Determine the [X, Y] coordinate at the center of the cell enclosing the given text.  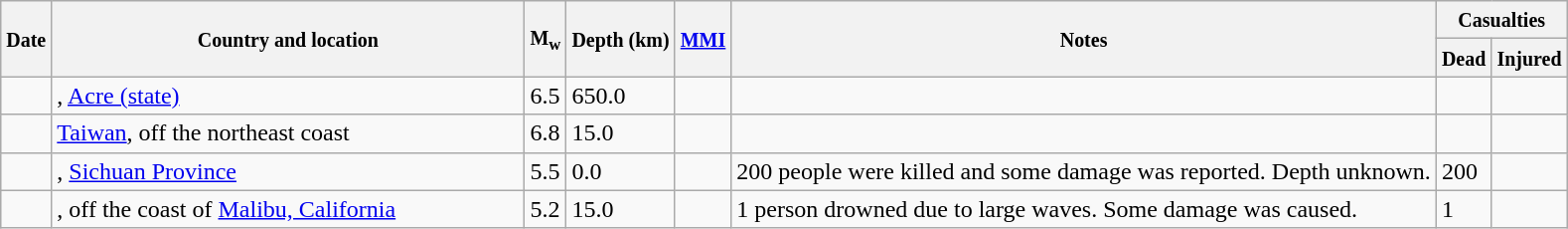
, Sichuan Province [288, 171]
Casualties [1501, 20]
6.5 [546, 96]
Injured [1529, 58]
0.0 [620, 171]
Mw [546, 39]
5.5 [546, 171]
1 [1464, 209]
1 person drowned due to large waves. Some damage was caused. [1084, 209]
200 people were killed and some damage was reported. Depth unknown. [1084, 171]
5.2 [546, 209]
Taiwan, off the northeast coast [288, 133]
, Acre (state) [288, 96]
650.0 [620, 96]
Country and location [288, 39]
6.8 [546, 133]
Date [26, 39]
Dead [1464, 58]
MMI [704, 39]
Depth (km) [620, 39]
Notes [1084, 39]
, off the coast of Malibu, California [288, 209]
200 [1464, 171]
